Scan for the cell matching the given text and deliver its [x, y] coordinate at center. 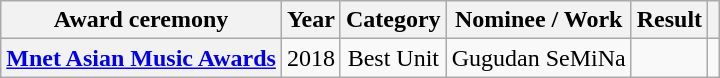
Award ceremony [142, 20]
2018 [310, 58]
Year [310, 20]
Category [393, 20]
Mnet Asian Music Awards [142, 58]
Nominee / Work [538, 20]
Result [669, 20]
Gugudan SeMiNa [538, 58]
Best Unit [393, 58]
